Find where the given text appears and provide that cell's center as [X, Y] coordinate. 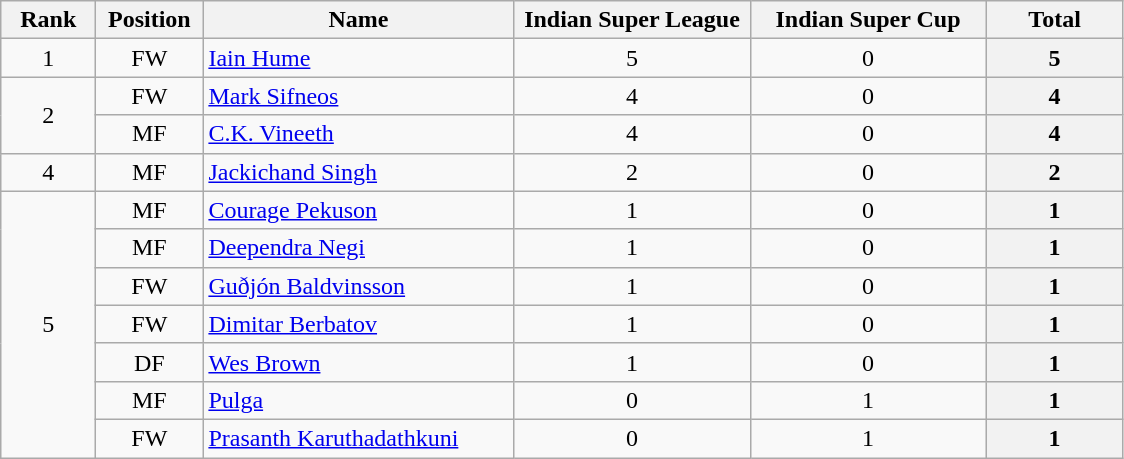
Guðjón Baldvinsson [358, 286]
Wes Brown [358, 362]
Courage Pekuson [358, 210]
Rank [48, 20]
DF [150, 362]
Indian Super League [632, 20]
Prasanth Karuthadathkuni [358, 438]
Deependra Negi [358, 248]
Indian Super Cup [868, 20]
Pulga [358, 400]
Position [150, 20]
Jackichand Singh [358, 172]
Dimitar Berbatov [358, 324]
Iain Hume [358, 58]
Total [1054, 20]
Mark Sifneos [358, 96]
C.K. Vineeth [358, 134]
Name [358, 20]
